Scan for the cell matching the given text and deliver its [X, Y] coordinate at center. 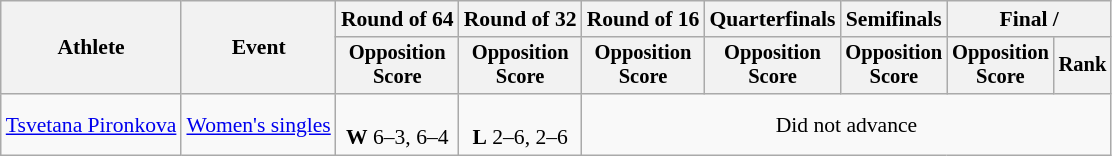
Round of 16 [644, 19]
Tsvetana Pironkova [92, 124]
Rank [1083, 66]
L 2–6, 2–6 [520, 124]
Event [258, 48]
W 6–3, 6–4 [398, 124]
Quarterfinals [772, 19]
Round of 32 [520, 19]
Women's singles [258, 124]
Athlete [92, 48]
Did not advance [847, 124]
Round of 64 [398, 19]
Final / [1029, 19]
Semifinals [894, 19]
